Capture the cell that displays the provided text and extract its (x, y) central coordinate. 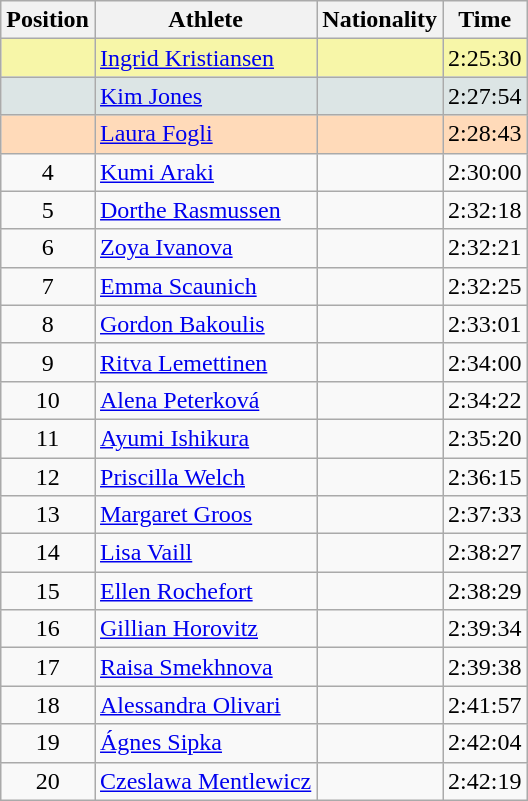
9 (48, 362)
Emma Scaunich (205, 286)
2:34:00 (485, 362)
Laura Fogli (205, 134)
Alena Peterková (205, 400)
7 (48, 286)
17 (48, 667)
Kumi Araki (205, 172)
Raisa Smekhnova (205, 667)
Alessandra Olivari (205, 705)
Kim Jones (205, 96)
2:39:34 (485, 629)
Position (48, 20)
Ágnes Sipka (205, 743)
2:25:30 (485, 58)
8 (48, 324)
12 (48, 477)
5 (48, 210)
Lisa Vaill (205, 553)
Ingrid Kristiansen (205, 58)
2:42:04 (485, 743)
Czeslawa Mentlewicz (205, 781)
2:30:00 (485, 172)
2:35:20 (485, 438)
Ritva Lemettinen (205, 362)
15 (48, 591)
2:27:54 (485, 96)
2:33:01 (485, 324)
14 (48, 553)
Nationality (380, 20)
2:41:57 (485, 705)
Gillian Horovitz (205, 629)
2:32:21 (485, 248)
20 (48, 781)
Dorthe Rasmussen (205, 210)
10 (48, 400)
11 (48, 438)
16 (48, 629)
2:38:29 (485, 591)
2:28:43 (485, 134)
13 (48, 515)
Zoya Ivanova (205, 248)
Ayumi Ishikura (205, 438)
Priscilla Welch (205, 477)
Ellen Rochefort (205, 591)
2:39:38 (485, 667)
4 (48, 172)
6 (48, 248)
2:32:18 (485, 210)
19 (48, 743)
2:37:33 (485, 515)
2:34:22 (485, 400)
2:36:15 (485, 477)
2:42:19 (485, 781)
18 (48, 705)
2:38:27 (485, 553)
Athlete (205, 20)
Margaret Groos (205, 515)
2:32:25 (485, 286)
Gordon Bakoulis (205, 324)
Time (485, 20)
